From the cell containing the given text, extract its center point as [x, y] coordinate. 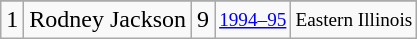
1994–95 [253, 20]
9 [204, 20]
1 [12, 20]
Eastern Illinois [354, 20]
Rodney Jackson [108, 20]
